Pinpoint the cell where the given text exists, returning its [X, Y] midpoint coordinate. 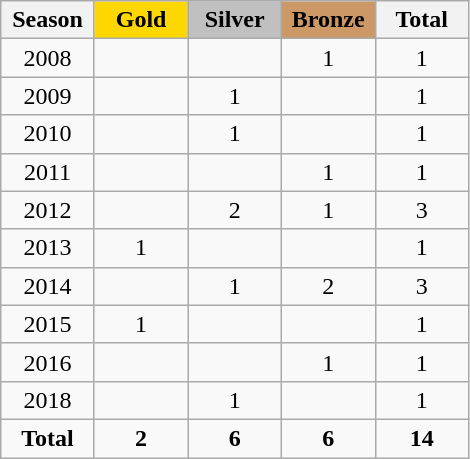
2018 [48, 400]
2014 [48, 286]
2009 [48, 96]
2012 [48, 210]
Season [48, 20]
Bronze [328, 20]
14 [422, 438]
2011 [48, 172]
2013 [48, 248]
2015 [48, 324]
2010 [48, 134]
Gold [141, 20]
2016 [48, 362]
Silver [235, 20]
2008 [48, 58]
